Locate the cell with the specified text and output its [X, Y] center coordinate. 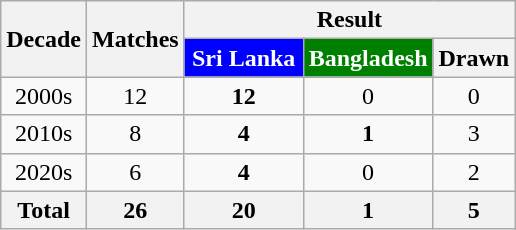
2020s [44, 172]
Drawn [474, 58]
2 [474, 172]
Decade [44, 39]
3 [474, 134]
6 [135, 172]
20 [244, 210]
8 [135, 134]
26 [135, 210]
Matches [135, 39]
Result [350, 20]
5 [474, 210]
Bangladesh [368, 58]
2010s [44, 134]
Sri Lanka [244, 58]
2000s [44, 96]
Total [44, 210]
